Output the [X, Y] coordinate of the center of the cell containing the given text.  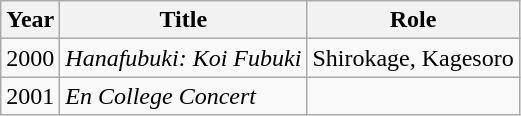
Role [413, 20]
Shirokage, Kagesoro [413, 58]
En College Concert [184, 96]
2000 [30, 58]
Year [30, 20]
2001 [30, 96]
Title [184, 20]
Hanafubuki: Koi Fubuki [184, 58]
